Provide the [x, y] coordinate of the cell's center where the given text is located.  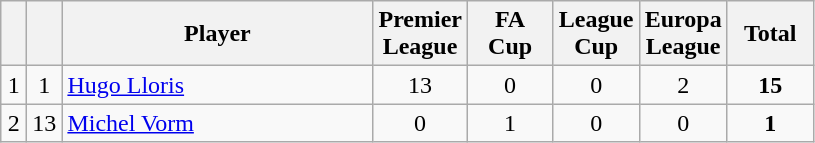
Premier League [420, 34]
Player [218, 34]
15 [770, 85]
Total [770, 34]
Michel Vorm [218, 123]
FA Cup [510, 34]
League Cup [596, 34]
Europa League [683, 34]
Hugo Lloris [218, 85]
